Identify which cell holds the provided text, then report its (x, y) central coordinate. 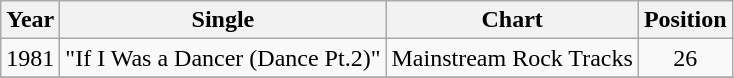
"If I Was a Dancer (Dance Pt.2)" (223, 58)
Mainstream Rock Tracks (512, 58)
Chart (512, 20)
Position (685, 20)
Single (223, 20)
26 (685, 58)
1981 (30, 58)
Year (30, 20)
